Locate the cell with the specified text and output its (X, Y) center coordinate. 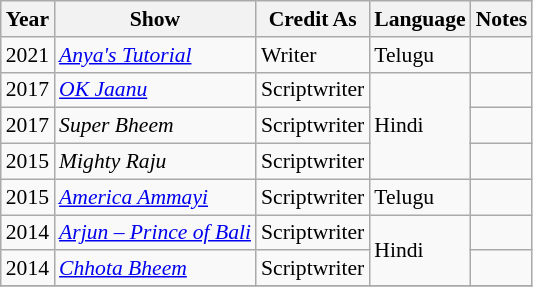
Year (28, 19)
Arjun – Prince of Bali (155, 233)
OK Jaanu (155, 90)
Chhota Bheem (155, 269)
Show (155, 19)
Anya's Tutorial (155, 55)
Mighty Raju (155, 162)
2021 (28, 55)
Super Bheem (155, 126)
Notes (502, 19)
America Ammayi (155, 197)
Credit As (312, 19)
Writer (312, 55)
Language (420, 19)
